Determine the [x, y] coordinate at the center of the cell enclosing the given text.  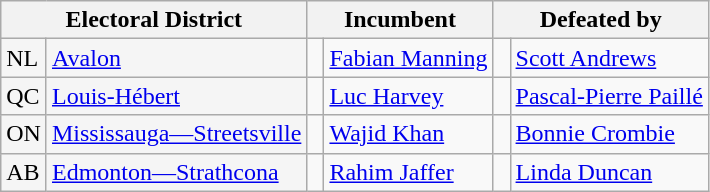
AB [24, 172]
NL [24, 58]
Linda Duncan [609, 172]
Pascal-Pierre Paillé [609, 96]
Rahim Jaffer [408, 172]
Electoral District [154, 20]
QC [24, 96]
Bonnie Crombie [609, 134]
Wajid Khan [408, 134]
Scott Andrews [609, 58]
Edmonton—Strathcona [176, 172]
ON [24, 134]
Fabian Manning [408, 58]
Avalon [176, 58]
Mississauga—Streetsville [176, 134]
Incumbent [400, 20]
Louis-Hébert [176, 96]
Defeated by [600, 20]
Luc Harvey [408, 96]
